Return the (x, y) coordinate for the center point of the cell that contains the specified text.  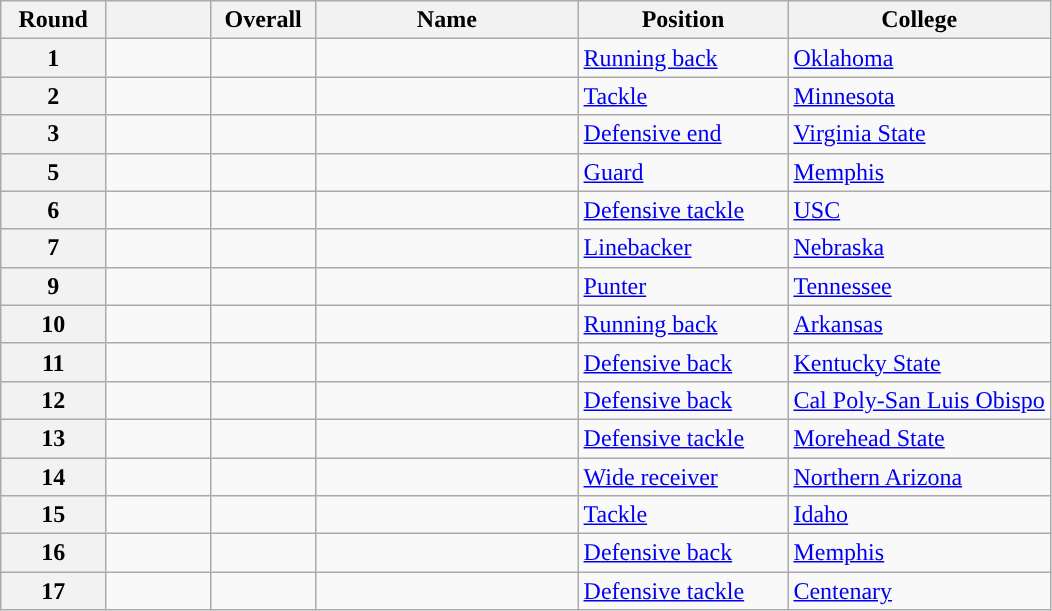
Position (683, 20)
Nebraska (919, 248)
Centenary (919, 591)
Linebacker (683, 248)
Oklahoma (919, 58)
Virginia State (919, 134)
Kentucky State (919, 362)
Idaho (919, 515)
14 (54, 477)
USC (919, 210)
Morehead State (919, 438)
Guard (683, 172)
6 (54, 210)
Cal Poly-San Luis Obispo (919, 400)
11 (54, 362)
12 (54, 400)
2 (54, 96)
Round (54, 20)
Minnesota (919, 96)
17 (54, 591)
5 (54, 172)
13 (54, 438)
Wide receiver (683, 477)
16 (54, 553)
Tennessee (919, 286)
15 (54, 515)
Defensive end (683, 134)
Overall (264, 20)
Arkansas (919, 324)
7 (54, 248)
10 (54, 324)
9 (54, 286)
1 (54, 58)
Northern Arizona (919, 477)
Punter (683, 286)
College (919, 20)
Name (447, 20)
3 (54, 134)
